Locate the cell with the specified text and output its [X, Y] center coordinate. 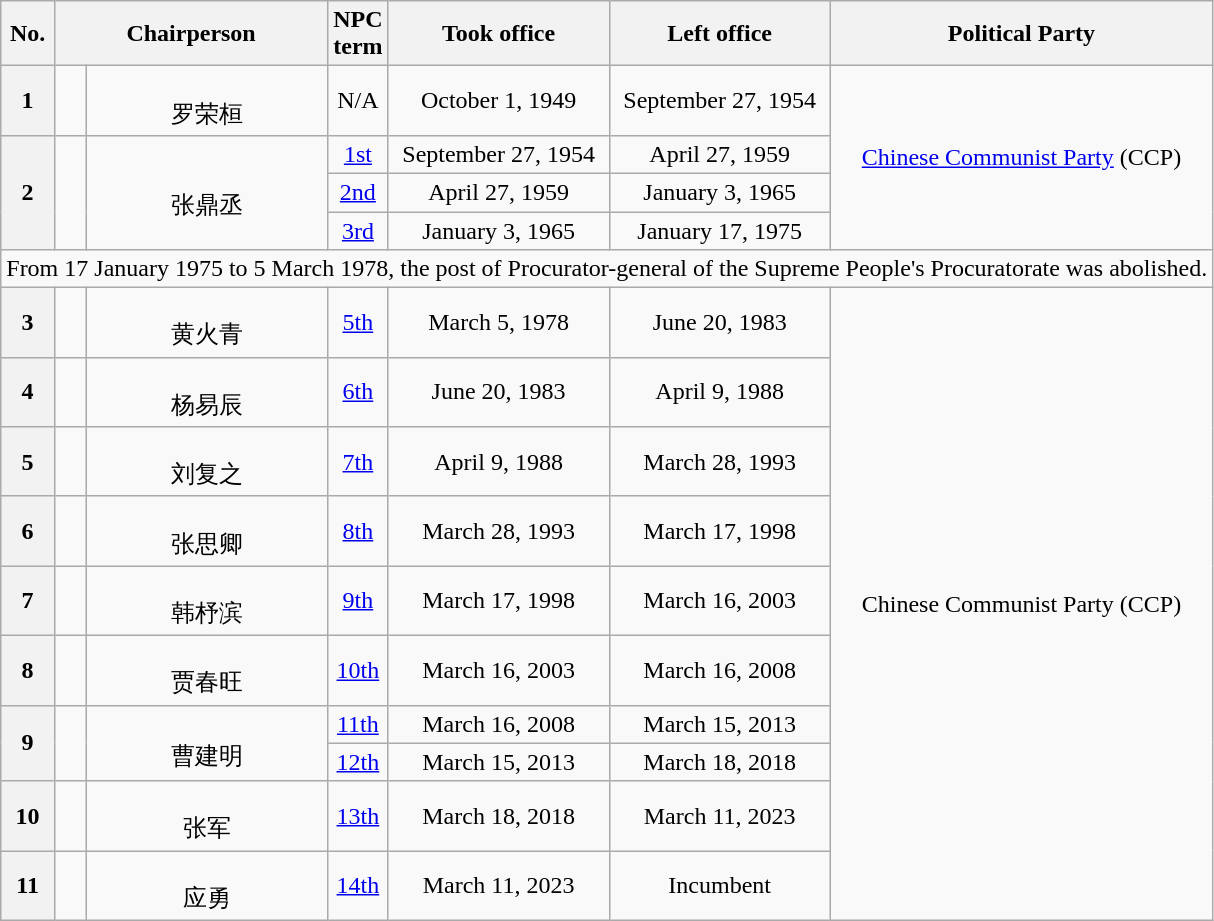
2nd [358, 192]
13th [358, 816]
6th [358, 392]
4 [28, 392]
From 17 January 1975 to 5 March 1978, the post of Procurator-general of the Supreme People's Procuratorate was abolished. [607, 269]
7 [28, 601]
11 [28, 886]
7th [358, 462]
张鼎丞 [208, 192]
2 [28, 192]
应勇 [208, 886]
14th [358, 886]
9 [28, 743]
N/A [358, 101]
Took office [498, 34]
韩杼滨 [208, 601]
11th [358, 724]
Political Party [1021, 34]
6 [28, 531]
罗荣桓 [208, 101]
3 [28, 323]
3rd [358, 231]
贾春旺 [208, 670]
刘复之 [208, 462]
10 [28, 816]
10th [358, 670]
March 5, 1978 [498, 323]
Left office [720, 34]
12th [358, 762]
No. [28, 34]
8th [358, 531]
8 [28, 670]
曹建明 [208, 743]
January 17, 1975 [720, 231]
Incumbent [720, 886]
黄火青 [208, 323]
杨易辰 [208, 392]
5 [28, 462]
1 [28, 101]
5th [358, 323]
Chairperson [190, 34]
9th [358, 601]
1st [358, 154]
张思卿 [208, 531]
October 1, 1949 [498, 101]
NPC term [358, 34]
张军 [208, 816]
